Search for the cell housing the specified text and yield its [x, y] center coordinate. 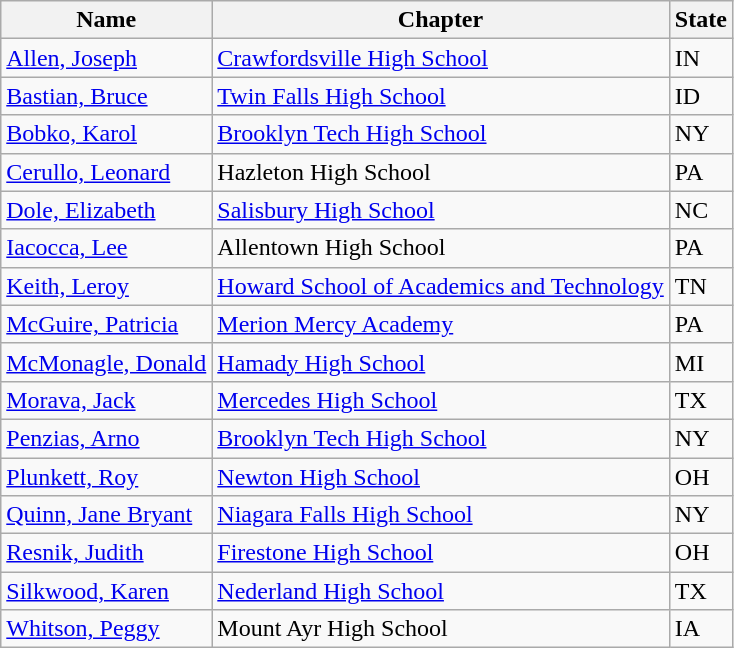
McGuire, Patricia [106, 324]
Name [106, 20]
Twin Falls High School [441, 96]
ID [700, 96]
Niagara Falls High School [441, 515]
Allentown High School [441, 248]
Morava, Jack [106, 400]
Keith, Leroy [106, 286]
Plunkett, Roy [106, 477]
IA [700, 629]
Whitson, Peggy [106, 629]
Crawfordsville High School [441, 58]
Mercedes High School [441, 400]
Newton High School [441, 477]
Bobko, Karol [106, 134]
Hamady High School [441, 362]
Silkwood, Karen [106, 591]
Resnik, Judith [106, 553]
Mount Ayr High School [441, 629]
Dole, Elizabeth [106, 210]
Merion Mercy Academy [441, 324]
Bastian, Bruce [106, 96]
Penzias, Arno [106, 438]
State [700, 20]
Firestone High School [441, 553]
Nederland High School [441, 591]
Cerullo, Leonard [106, 172]
NC [700, 210]
Allen, Joseph [106, 58]
Howard School of Academics and Technology [441, 286]
IN [700, 58]
Quinn, Jane Bryant [106, 515]
TN [700, 286]
Salisbury High School [441, 210]
Iacocca, Lee [106, 248]
McMonagle, Donald [106, 362]
MI [700, 362]
Chapter [441, 20]
Hazleton High School [441, 172]
